For the text-containing cell, return its midpoint in (X, Y) coordinate format. 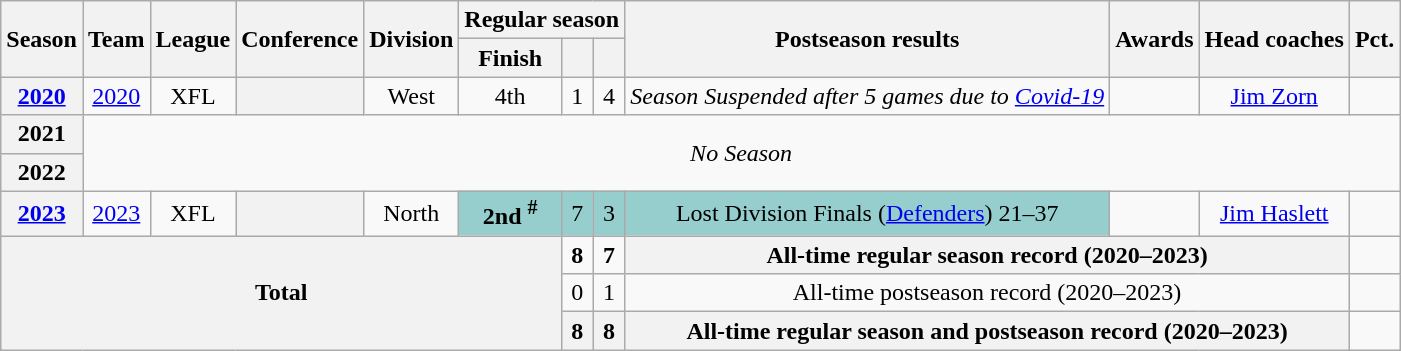
No Season (740, 153)
All-time postseason record (2020–2023) (988, 293)
Season Suspended after 5 games due to Covid-19 (868, 96)
Conference (300, 39)
Pct. (1374, 39)
Head coaches (1274, 39)
Regular season (542, 20)
North (412, 214)
Total (282, 293)
Postseason results (868, 39)
All-time regular season record (2020–2023) (988, 255)
Lost Division Finals (Defenders) 21–37 (868, 214)
4th (510, 96)
Season (42, 39)
4 (609, 96)
Jim Haslett (1274, 214)
All-time regular season and postseason record (2020–2023) (988, 331)
3 (609, 214)
West (412, 96)
Finish (510, 58)
Jim Zorn (1274, 96)
League (193, 39)
2nd # (510, 214)
Team (116, 39)
Awards (1154, 39)
2021 (42, 134)
0 (578, 293)
Division (412, 39)
2022 (42, 172)
